Pinpoint the cell where the given text exists, returning its [x, y] midpoint coordinate. 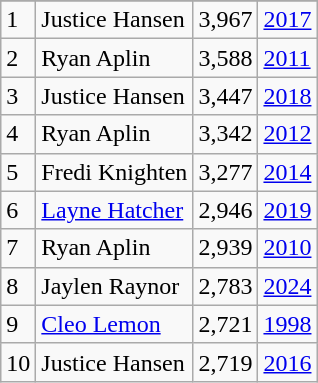
2012 [288, 134]
Jaylen Raynor [114, 286]
8 [18, 286]
2,783 [226, 286]
2016 [288, 362]
2019 [288, 210]
9 [18, 324]
2014 [288, 172]
6 [18, 210]
2018 [288, 96]
1998 [288, 324]
3,447 [226, 96]
5 [18, 172]
2,721 [226, 324]
Layne Hatcher [114, 210]
2024 [288, 286]
3 [18, 96]
2011 [288, 58]
2017 [288, 20]
3,342 [226, 134]
2 [18, 58]
10 [18, 362]
2010 [288, 248]
3,277 [226, 172]
7 [18, 248]
Fredi Knighten [114, 172]
2,719 [226, 362]
4 [18, 134]
2,939 [226, 248]
2,946 [226, 210]
3,967 [226, 20]
3,588 [226, 58]
Cleo Lemon [114, 324]
1 [18, 20]
